Locate the cell with the specified text and output its (X, Y) center coordinate. 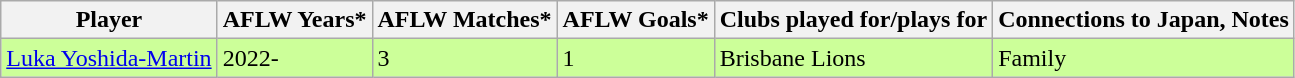
Brisbane Lions (853, 58)
Player (109, 20)
1 (636, 58)
Connections to Japan, Notes (1144, 20)
2022- (294, 58)
Clubs played for/plays for (853, 20)
Family (1144, 58)
AFLW Years* (294, 20)
Luka Yoshida-Martin (109, 58)
AFLW Goals* (636, 20)
3 (464, 58)
AFLW Matches* (464, 20)
